Scan for the cell matching the given text and deliver its [X, Y] coordinate at center. 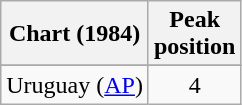
Peakposition [194, 34]
Uruguay (AP) [75, 85]
4 [194, 85]
Chart (1984) [75, 34]
